Extract the (x, y) coordinate from the center of the cell holding the provided text.  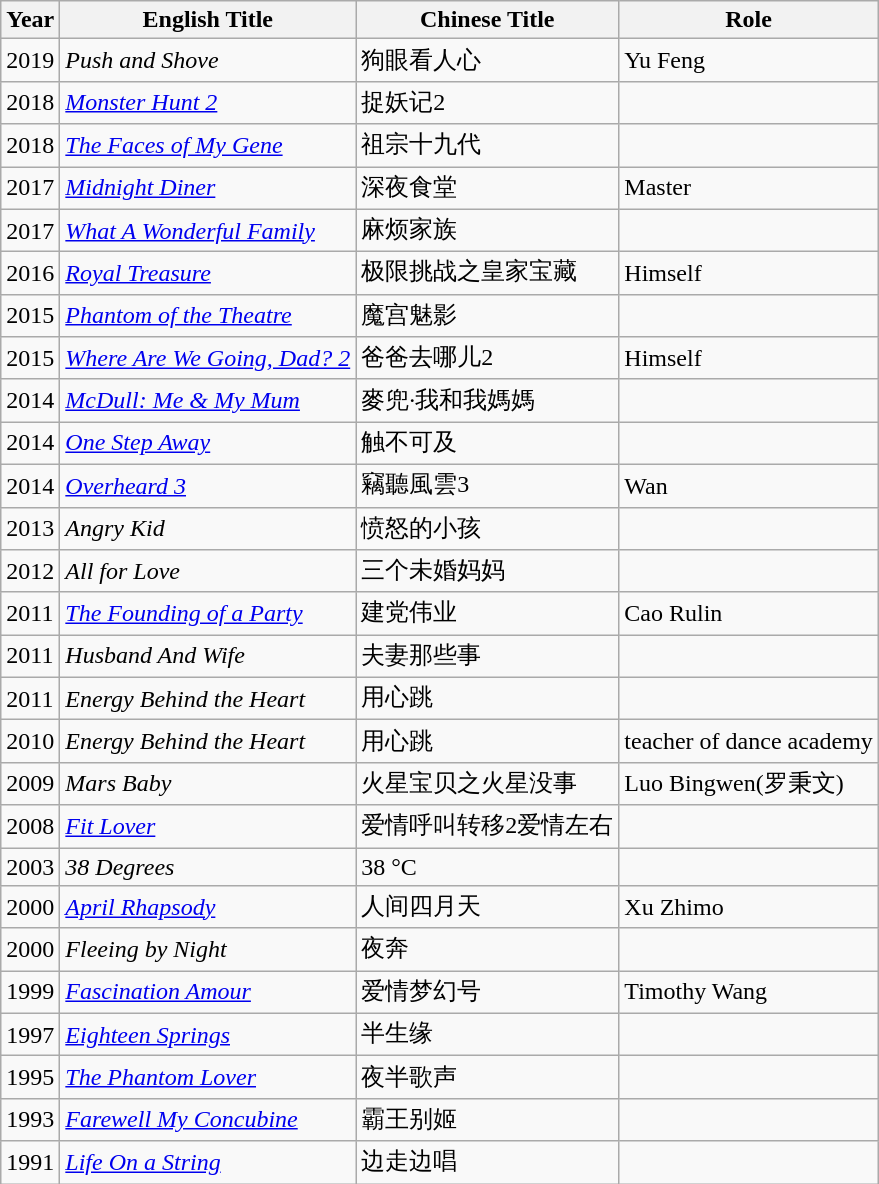
Wan (749, 486)
人间四月天 (488, 908)
The Faces of My Gene (208, 146)
Farewell My Concubine (208, 1120)
Husband And Wife (208, 656)
夜半歌声 (488, 1078)
1991 (30, 1162)
2003 (30, 867)
38 °C (488, 867)
祖宗十九代 (488, 146)
Fleeing by Night (208, 950)
Master (749, 188)
Cao Rulin (749, 614)
2012 (30, 572)
建党伟业 (488, 614)
Phantom of the Theatre (208, 316)
Overheard 3 (208, 486)
2008 (30, 826)
Mars Baby (208, 784)
Midnight Diner (208, 188)
The Founding of a Party (208, 614)
Year (30, 20)
All for Love (208, 572)
Role (749, 20)
Life On a String (208, 1162)
Royal Treasure (208, 274)
触不可及 (488, 444)
麥兜·我和我媽媽 (488, 400)
Where Are We Going, Dad? 2 (208, 358)
边走边唱 (488, 1162)
2009 (30, 784)
Push and Shove (208, 60)
爱情梦幻号 (488, 992)
Luo Bingwen(罗秉文) (749, 784)
English Title (208, 20)
Xu Zhimo (749, 908)
夫妻那些事 (488, 656)
Monster Hunt 2 (208, 102)
1997 (30, 1034)
霸王别姬 (488, 1120)
2010 (30, 742)
Yu Feng (749, 60)
深夜食堂 (488, 188)
爸爸去哪儿2 (488, 358)
火星宝贝之火星没事 (488, 784)
狗眼看人心 (488, 60)
The Phantom Lover (208, 1078)
爱情呼叫转移2爱情左右 (488, 826)
半生缘 (488, 1034)
Fascination Amour (208, 992)
极限挑战之皇家宝藏 (488, 274)
愤怒的小孩 (488, 528)
Fit Lover (208, 826)
2016 (30, 274)
Eighteen Springs (208, 1034)
麻烦家族 (488, 230)
1999 (30, 992)
2019 (30, 60)
1993 (30, 1120)
Timothy Wang (749, 992)
April Rhapsody (208, 908)
McDull: Me & My Mum (208, 400)
魔宫魅影 (488, 316)
What A Wonderful Family (208, 230)
1995 (30, 1078)
竊聽風雲3 (488, 486)
teacher of dance academy (749, 742)
38 Degrees (208, 867)
三个未婚妈妈 (488, 572)
Angry Kid (208, 528)
Chinese Title (488, 20)
One Step Away (208, 444)
夜奔 (488, 950)
捉妖记2 (488, 102)
2013 (30, 528)
